Identify which cell holds the provided text, then report its (X, Y) central coordinate. 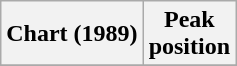
Chart (1989) (72, 34)
Peakposition (189, 34)
